Scan for the cell matching the given text and deliver its (X, Y) coordinate at center. 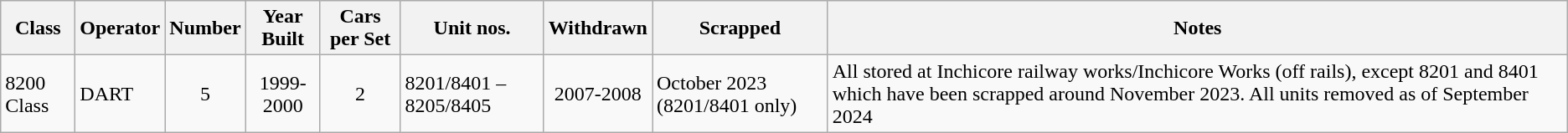
Unit nos. (472, 28)
Withdrawn (598, 28)
1999-2000 (283, 94)
Operator (121, 28)
8201/8401 – 8205/8405 (472, 94)
Class (39, 28)
October 2023 (8201/8401 only) (740, 94)
Notes (1198, 28)
Year Built (283, 28)
5 (205, 94)
Scrapped (740, 28)
2007-2008 (598, 94)
8200 Class (39, 94)
Number (205, 28)
Cars per Set (360, 28)
2 (360, 94)
DART (121, 94)
